Scan for the cell matching the given text and deliver its (x, y) coordinate at center. 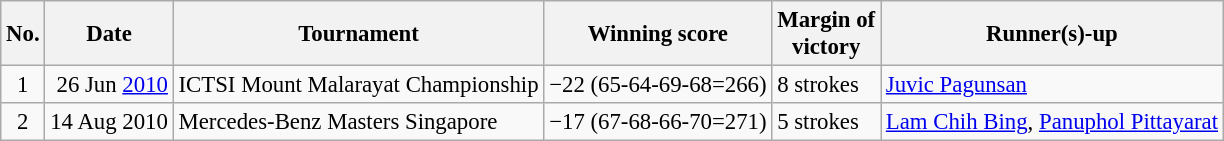
2 (23, 122)
No. (23, 34)
−17 (67-68-66-70=271) (658, 122)
Margin ofvictory (826, 34)
Mercedes-Benz Masters Singapore (358, 122)
Lam Chih Bing, Panuphol Pittayarat (1052, 122)
1 (23, 85)
Runner(s)-up (1052, 34)
Winning score (658, 34)
−22 (65-64-69-68=266) (658, 85)
5 strokes (826, 122)
ICTSI Mount Malarayat Championship (358, 85)
8 strokes (826, 85)
14 Aug 2010 (109, 122)
Tournament (358, 34)
26 Jun 2010 (109, 85)
Juvic Pagunsan (1052, 85)
Date (109, 34)
